Locate the cell with the specified text and output its (X, Y) center coordinate. 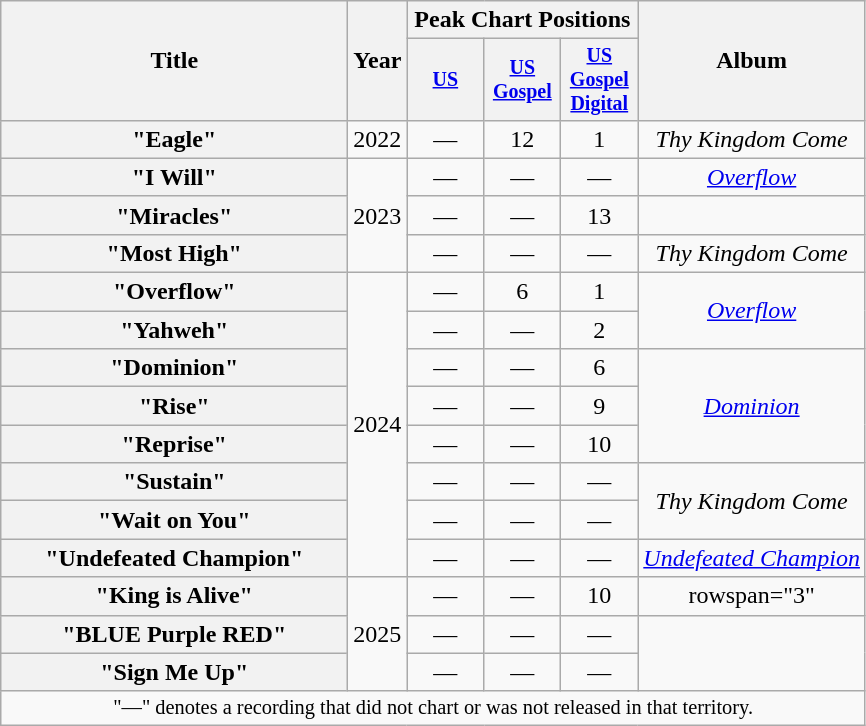
Album (752, 61)
"Undefeated Champion" (174, 558)
9 (600, 406)
"King is Alive" (174, 596)
Peak Chart Positions (522, 20)
"Reprise" (174, 444)
13 (600, 215)
USGospel (522, 80)
"Wait on You" (174, 520)
"Most High" (174, 253)
Undefeated Champion (752, 558)
"BLUE Purple RED" (174, 634)
"Overflow" (174, 292)
"Sign Me Up" (174, 672)
US (446, 80)
"Miracles" (174, 215)
"Dominion" (174, 368)
"—" denotes a recording that did not chart or was not released in that territory. (434, 708)
Dominion (752, 406)
rowspan="3" (752, 596)
"Rise" (174, 406)
"I Will" (174, 177)
2025 (378, 634)
2 (600, 330)
"Yahweh" (174, 330)
12 (522, 139)
2022 (378, 139)
2024 (378, 425)
"Eagle" (174, 139)
2023 (378, 215)
Year (378, 61)
Title (174, 61)
USGospelDigital (600, 80)
"Sustain" (174, 482)
